From the cell containing the given text, extract its center point as (X, Y) coordinate. 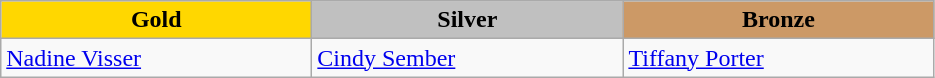
Tiffany Porter (778, 58)
Silver (468, 20)
Cindy Sember (468, 58)
Bronze (778, 20)
Gold (156, 20)
Nadine Visser (156, 58)
